Scan for the cell matching the given text and deliver its (X, Y) coordinate at center. 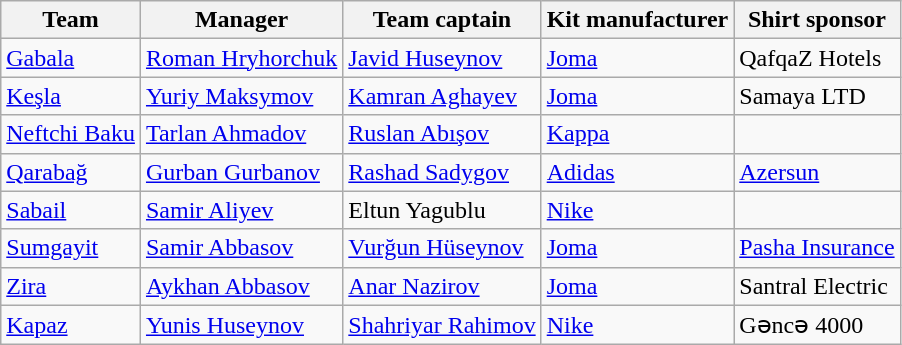
Kappa (638, 134)
Gurban Gurbanov (241, 172)
Adidas (638, 172)
Yunis Huseynov (241, 325)
Azersun (817, 172)
Kamran Aghayev (442, 96)
Neftchi Baku (71, 134)
Kit manufacturer (638, 20)
Samir Abbasov (241, 248)
Roman Hryhorchuk (241, 58)
Eltun Yagublu (442, 210)
Aykhan Abbasov (241, 286)
Sabail (71, 210)
Vurğun Hüseynov (442, 248)
Shahriyar Rahimov (442, 325)
Sumgayit (71, 248)
Tarlan Ahmadov (241, 134)
Keşla (71, 96)
Santral Electric (817, 286)
Rashad Sadygov (442, 172)
Javid Huseynov (442, 58)
Anar Nazirov (442, 286)
Shirt sponsor (817, 20)
Kapaz (71, 325)
QafqaZ Hotels (817, 58)
Pasha Insurance (817, 248)
Samir Aliyev (241, 210)
Team captain (442, 20)
Yuriy Maksymov (241, 96)
Qarabağ (71, 172)
Manager (241, 20)
Gəncə 4000 (817, 325)
Zira (71, 286)
Ruslan Abışov (442, 134)
Samaya LTD (817, 96)
Team (71, 20)
Gabala (71, 58)
